From the cell containing the given text, extract its center point as [X, Y] coordinate. 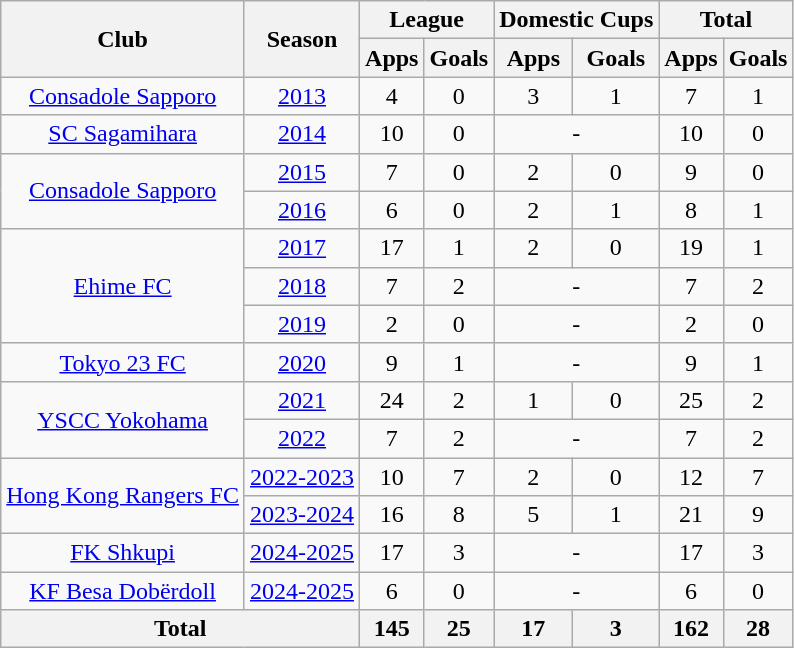
2015 [302, 172]
145 [392, 629]
2016 [302, 210]
28 [758, 629]
2019 [302, 324]
2017 [302, 248]
Tokyo 23 FC [123, 362]
Ehime FC [123, 286]
2022 [302, 438]
2022-2023 [302, 477]
12 [691, 477]
162 [691, 629]
2020 [302, 362]
2021 [302, 400]
Hong Kong Rangers FC [123, 496]
League [427, 20]
24 [392, 400]
FK Shkupi [123, 553]
21 [691, 515]
19 [691, 248]
2023-2024 [302, 515]
2018 [302, 286]
YSCC Yokohama [123, 419]
Club [123, 39]
2013 [302, 96]
4 [392, 96]
2014 [302, 134]
Season [302, 39]
KF Besa Dobërdoll [123, 591]
16 [392, 515]
SC Sagamihara [123, 134]
Domestic Cups [576, 20]
5 [534, 515]
